Provide the [x, y] coordinate of the cell's center where the given text is located.  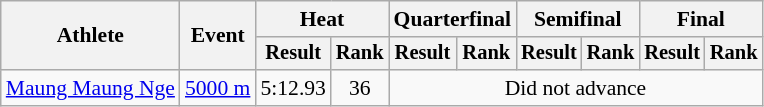
Event [218, 36]
5000 m [218, 88]
Heat [322, 19]
Did not advance [576, 88]
Quarterfinal [453, 19]
36 [360, 88]
Maung Maung Nge [90, 88]
5:12.93 [292, 88]
Athlete [90, 36]
Semifinal [578, 19]
Final [700, 19]
